Search for the cell housing the specified text and yield its (x, y) center coordinate. 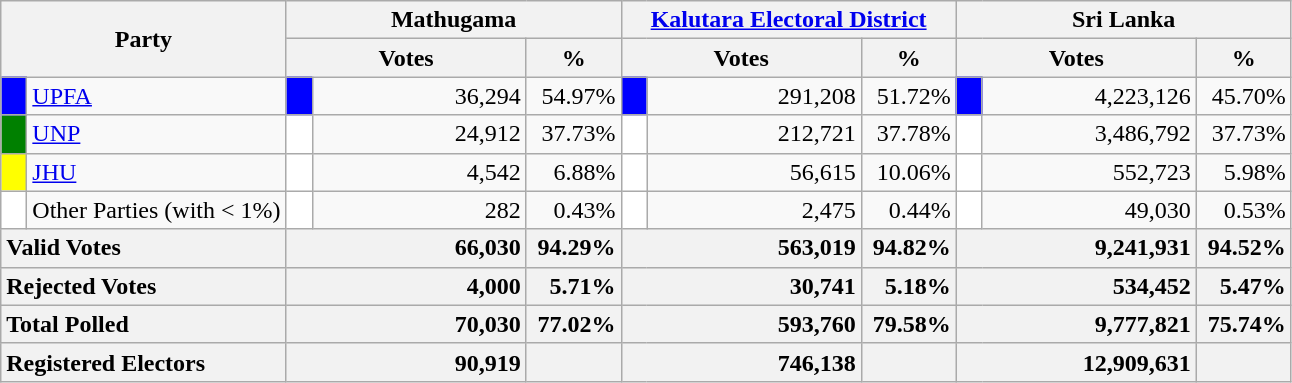
0.53% (1244, 210)
Registered Electors (144, 362)
79.58% (908, 324)
Valid Votes (144, 248)
94.82% (908, 248)
UNP (156, 134)
5.98% (1244, 172)
552,723 (1089, 172)
534,452 (1076, 286)
24,912 (419, 134)
4,223,126 (1089, 96)
5.47% (1244, 286)
66,030 (406, 248)
4,000 (406, 286)
10.06% (908, 172)
282 (419, 210)
37.78% (908, 134)
Kalutara Electoral District (788, 20)
9,777,821 (1076, 324)
5.71% (574, 286)
JHU (156, 172)
6.88% (574, 172)
90,919 (406, 362)
Rejected Votes (144, 286)
5.18% (908, 286)
212,721 (754, 134)
593,760 (741, 324)
56,615 (754, 172)
49,030 (1089, 210)
30,741 (741, 286)
0.43% (574, 210)
94.52% (1244, 248)
9,241,931 (1076, 248)
77.02% (574, 324)
2,475 (754, 210)
Mathugama (454, 20)
291,208 (754, 96)
563,019 (741, 248)
4,542 (419, 172)
36,294 (419, 96)
0.44% (908, 210)
Total Polled (144, 324)
75.74% (1244, 324)
746,138 (741, 362)
70,030 (406, 324)
3,486,792 (1089, 134)
94.29% (574, 248)
Party (144, 39)
45.70% (1244, 96)
54.97% (574, 96)
Sri Lanka (1124, 20)
51.72% (908, 96)
UPFA (156, 96)
12,909,631 (1076, 362)
Other Parties (with < 1%) (156, 210)
